For the text-containing cell, return its midpoint in [X, Y] coordinate format. 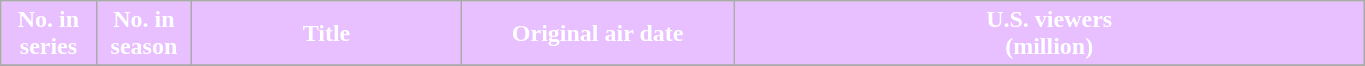
Original air date [598, 34]
No. inseries [48, 34]
No. inseason [144, 34]
Title [327, 34]
U.S. viewers(million) [1049, 34]
